Search for the cell housing the specified text and yield its (X, Y) center coordinate. 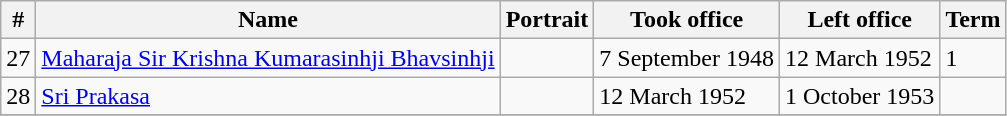
Took office (687, 20)
Sri Prakasa (268, 96)
Portrait (547, 20)
28 (18, 96)
Term (973, 20)
Maharaja Sir Krishna Kumarasinhji Bhavsinhji (268, 58)
7 September 1948 (687, 58)
Left office (860, 20)
Name (268, 20)
1 (973, 58)
# (18, 20)
1 October 1953 (860, 96)
27 (18, 58)
